Find where the given text appears and provide that cell's center as [x, y] coordinate. 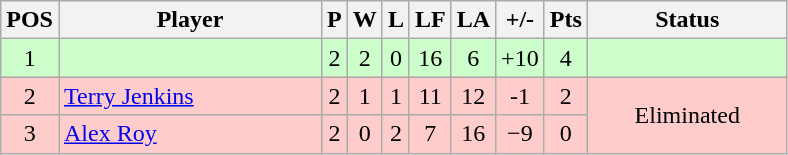
Player [190, 20]
POS [30, 20]
4 [566, 58]
Terry Jenkins [190, 96]
3 [30, 134]
12 [473, 96]
P [335, 20]
LF [430, 20]
+/- [520, 20]
7 [430, 134]
-1 [520, 96]
11 [430, 96]
Pts [566, 20]
Alex Roy [190, 134]
LA [473, 20]
L [396, 20]
6 [473, 58]
W [364, 20]
+10 [520, 58]
−9 [520, 134]
Status [687, 20]
Eliminated [687, 115]
